Locate the cell with the specified text and output its [X, Y] center coordinate. 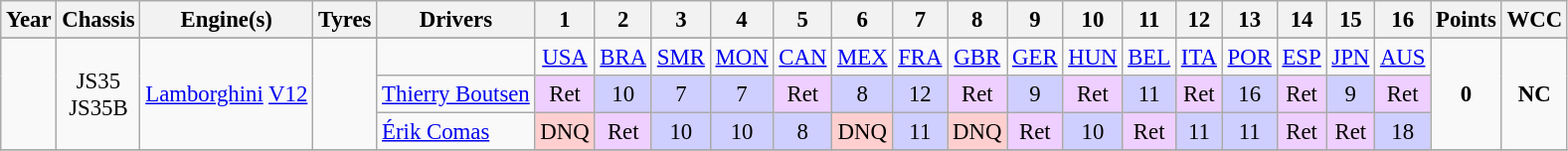
1 [565, 20]
MON [742, 58]
ESP [1302, 58]
MEX [863, 58]
FRA [921, 58]
Chassis [98, 20]
0 [1466, 95]
CAN [803, 58]
BEL [1149, 58]
Thierry Boutsen [455, 94]
JPN [1350, 58]
WCC [1534, 20]
18 [1403, 132]
Érik Comas [455, 132]
4 [742, 20]
ITA [1199, 58]
13 [1249, 20]
GBR [977, 58]
BRA [622, 58]
5 [803, 20]
SMR [680, 58]
6 [863, 20]
Points [1466, 20]
JS35JS35B [98, 95]
14 [1302, 20]
15 [1350, 20]
Drivers [455, 20]
2 [622, 20]
POR [1249, 58]
GER [1035, 58]
HUN [1093, 58]
AUS [1403, 58]
Year [29, 20]
NC [1534, 95]
3 [680, 20]
Tyres [345, 20]
Lamborghini V12 [227, 95]
Engine(s) [227, 20]
USA [565, 58]
